Pinpoint the cell where the given text exists, returning its (x, y) midpoint coordinate. 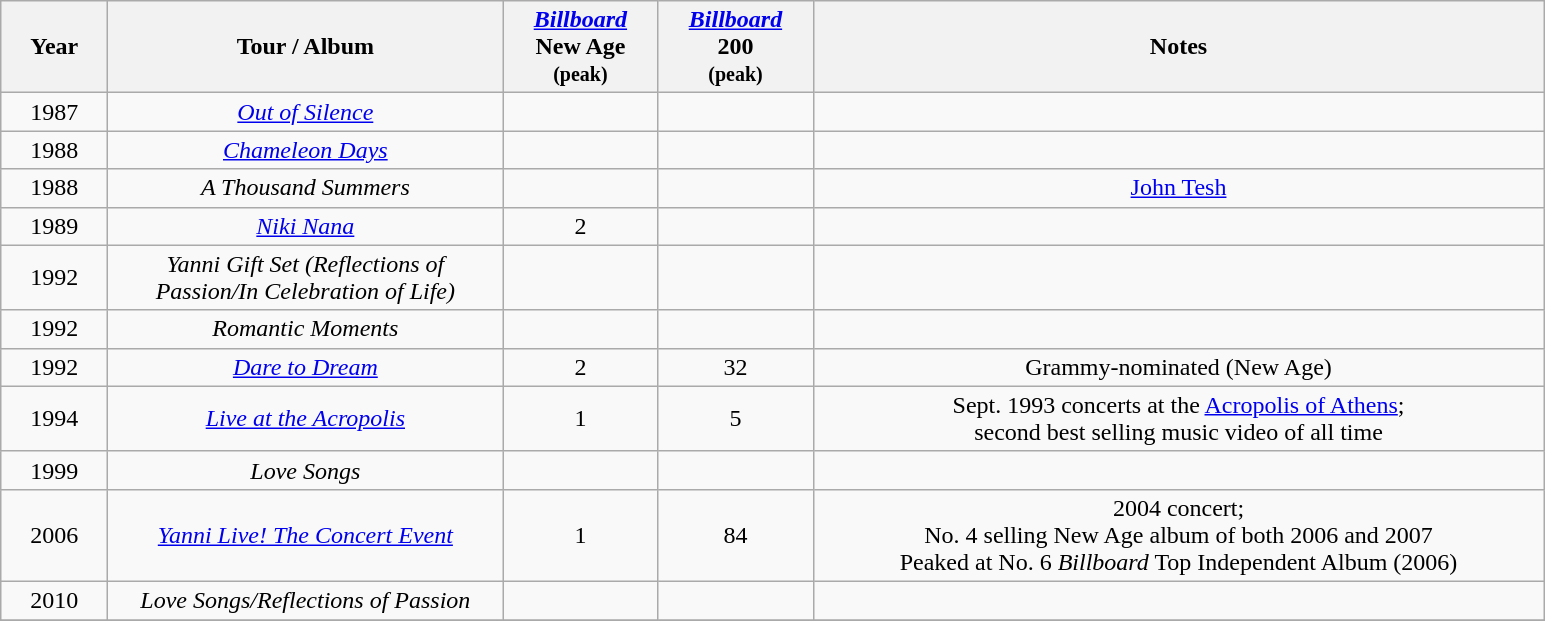
Year (54, 47)
John Tesh (1178, 188)
Love Songs/Reflections of Passion (306, 600)
Tour / Album (306, 47)
Chameleon Days (306, 150)
Niki Nana (306, 226)
Live at the Acropolis (306, 418)
2006 (54, 535)
1994 (54, 418)
5 (736, 418)
Romantic Moments (306, 329)
Billboard 200(peak) (736, 47)
Dare to Dream (306, 367)
Love Songs (306, 470)
Yanni Live! The Concert Event (306, 535)
Notes (1178, 47)
2010 (54, 600)
1989 (54, 226)
Out of Silence (306, 112)
84 (736, 535)
1999 (54, 470)
A Thousand Summers (306, 188)
Grammy-nominated (New Age) (1178, 367)
2004 concert;No. 4 selling New Age album of both 2006 and 2007Peaked at No. 6 Billboard Top Independent Album (2006) (1178, 535)
1987 (54, 112)
Billboard New Age(peak) (580, 47)
32 (736, 367)
Sept. 1993 concerts at the Acropolis of Athens;second best selling music video of all time (1178, 418)
Yanni Gift Set (Reflections of Passion/In Celebration of Life) (306, 278)
